Capture the cell that displays the provided text and extract its [x, y] central coordinate. 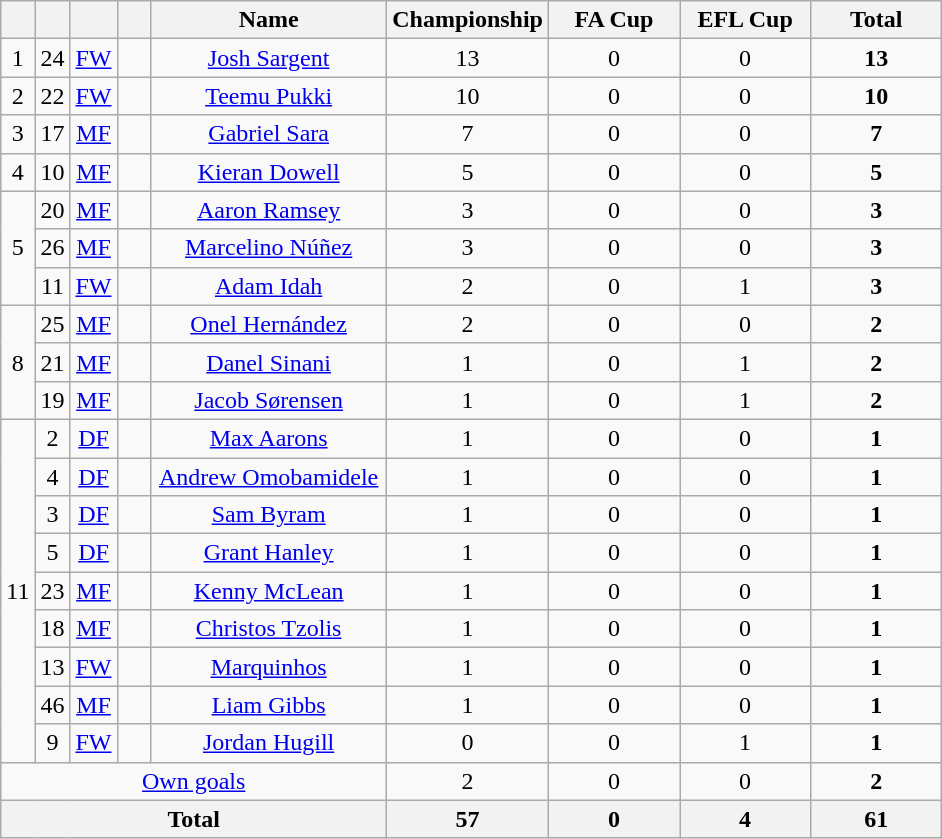
EFL Cup [746, 20]
Championship [468, 20]
Kieran Dowell [269, 172]
Teemu Pukki [269, 96]
Own goals [194, 781]
61 [876, 819]
23 [52, 591]
Gabriel Sara [269, 134]
9 [52, 743]
FA Cup [614, 20]
19 [52, 400]
18 [52, 629]
Aaron Ramsey [269, 210]
Max Aarons [269, 438]
Liam Gibbs [269, 705]
Andrew Omobamidele [269, 477]
17 [52, 134]
Marcelino Núñez [269, 248]
21 [52, 362]
24 [52, 58]
Sam Byram [269, 515]
25 [52, 324]
57 [468, 819]
8 [18, 362]
Jacob Sørensen [269, 400]
Josh Sargent [269, 58]
Marquinhos [269, 667]
Adam Idah [269, 286]
Name [269, 20]
20 [52, 210]
26 [52, 248]
Jordan Hugill [269, 743]
Grant Hanley [269, 553]
Christos Tzolis [269, 629]
Onel Hernández [269, 324]
46 [52, 705]
Kenny McLean [269, 591]
22 [52, 96]
Danel Sinani [269, 362]
